Output the (X, Y) coordinate of the center of the cell containing the given text.  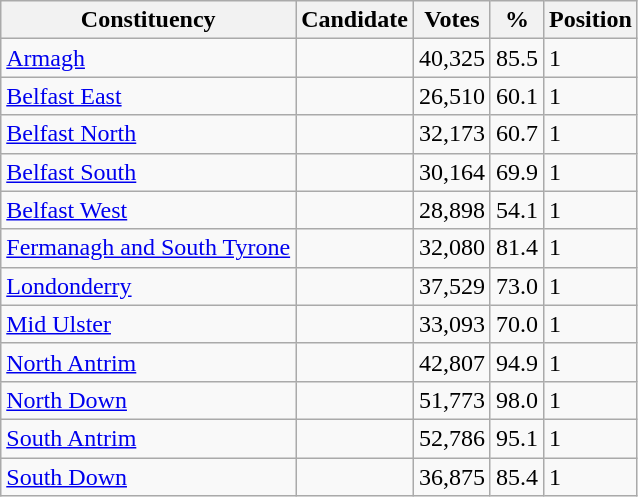
85.4 (516, 477)
28,898 (452, 210)
37,529 (452, 286)
60.1 (516, 96)
Fermanagh and South Tyrone (148, 248)
% (516, 20)
70.0 (516, 324)
Candidate (355, 20)
Constituency (148, 20)
94.9 (516, 362)
North Antrim (148, 362)
69.9 (516, 172)
95.1 (516, 438)
51,773 (452, 400)
26,510 (452, 96)
54.1 (516, 210)
60.7 (516, 134)
30,164 (452, 172)
85.5 (516, 58)
Belfast East (148, 96)
73.0 (516, 286)
Position (591, 20)
South Down (148, 477)
Belfast North (148, 134)
81.4 (516, 248)
Belfast South (148, 172)
Votes (452, 20)
North Down (148, 400)
Londonderry (148, 286)
32,080 (452, 248)
33,093 (452, 324)
52,786 (452, 438)
Belfast West (148, 210)
42,807 (452, 362)
32,173 (452, 134)
Mid Ulster (148, 324)
40,325 (452, 58)
South Antrim (148, 438)
Armagh (148, 58)
36,875 (452, 477)
98.0 (516, 400)
